Locate the cell with the specified text and output its (X, Y) center coordinate. 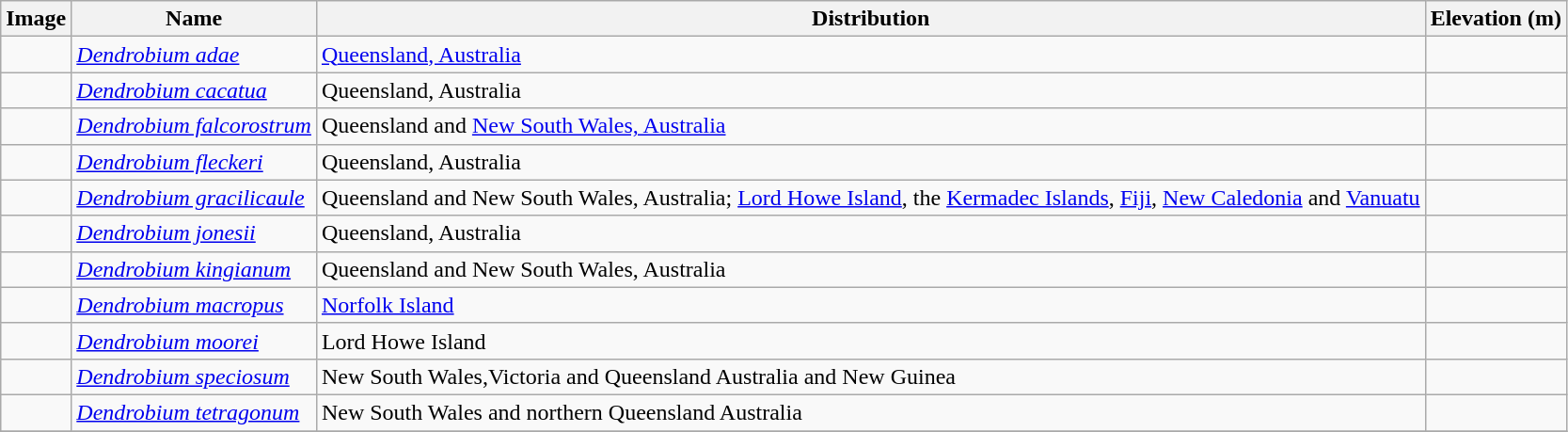
Dendrobium adae (194, 55)
Elevation (m) (1496, 19)
Dendrobium speciosum (194, 376)
Dendrobium fleckeri (194, 162)
Dendrobium cacatua (194, 90)
Dendrobium falcorostrum (194, 126)
Norfolk Island (871, 305)
Image (36, 19)
Name (194, 19)
Dendrobium jonesii (194, 233)
New South Wales,Victoria and Queensland Australia and New Guinea (871, 376)
Dendrobium moorei (194, 341)
Lord Howe Island (871, 341)
Dendrobium kingianum (194, 269)
Distribution (871, 19)
Queensland and New South Wales, Australia; Lord Howe Island, the Kermadec Islands, Fiji, New Caledonia and Vanuatu (871, 198)
New South Wales and northern Queensland Australia (871, 412)
Dendrobium tetragonum (194, 412)
Dendrobium macropus (194, 305)
Dendrobium gracilicaule (194, 198)
